Detect which cell encompasses the target text, then output its [x, y] center coordinate. 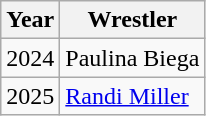
Randi Miller [132, 96]
2024 [30, 58]
2025 [30, 96]
Year [30, 20]
Paulina Biega [132, 58]
Wrestler [132, 20]
